Search for the cell housing the specified text and yield its (X, Y) center coordinate. 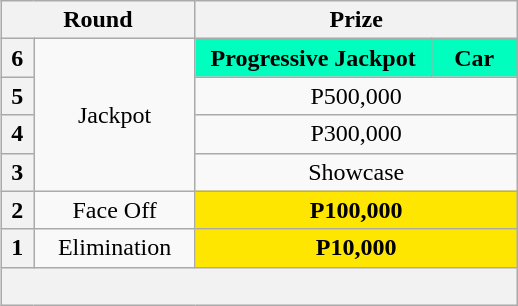
Showcase (356, 172)
Prize (356, 20)
Jackpot (114, 115)
2 (17, 210)
Face Off (114, 210)
Progressive Jackpot (313, 58)
Round (98, 20)
P10,000 (356, 248)
3 (17, 172)
1 (17, 248)
P100,000 (356, 210)
P500,000 (356, 96)
6 (17, 58)
Elimination (114, 248)
Car (474, 58)
5 (17, 96)
4 (17, 134)
P300,000 (356, 134)
